For the text-containing cell, return its midpoint in [X, Y] coordinate format. 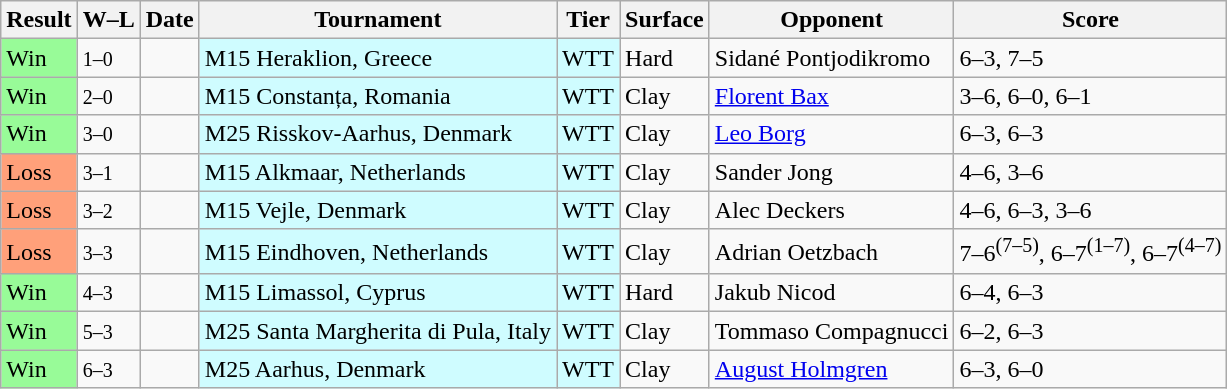
M15 Eindhoven, Netherlands [378, 252]
Opponent [832, 20]
W–L [108, 20]
M15 Constanța, Romania [378, 96]
Result [39, 20]
Florent Bax [832, 96]
Sidané Pontjodikromo [832, 58]
3–2 [108, 210]
6–3 [108, 369]
4–6, 6–3, 3–6 [1090, 210]
3–0 [108, 134]
5–3 [108, 331]
4–3 [108, 293]
2–0 [108, 96]
6–3, 6–3 [1090, 134]
M25 Risskov-Aarhus, Denmark [378, 134]
Adrian Oetzbach [832, 252]
3–1 [108, 172]
August Holmgren [832, 369]
M25 Aarhus, Denmark [378, 369]
M15 Vejle, Denmark [378, 210]
Score [1090, 20]
Surface [665, 20]
3–3 [108, 252]
Tommaso Compagnucci [832, 331]
M15 Alkmaar, Netherlands [378, 172]
Jakub Nicod [832, 293]
Alec Deckers [832, 210]
4–6, 3–6 [1090, 172]
7–6(7–5), 6–7(1–7), 6–7(4–7) [1090, 252]
6–2, 6–3 [1090, 331]
6–4, 6–3 [1090, 293]
M25 Santa Margherita di Pula, Italy [378, 331]
3–6, 6–0, 6–1 [1090, 96]
6–3, 6–0 [1090, 369]
M15 Limassol, Cyprus [378, 293]
1–0 [108, 58]
Sander Jong [832, 172]
Tournament [378, 20]
Date [170, 20]
Tier [588, 20]
M15 Heraklion, Greece [378, 58]
6–3, 7–5 [1090, 58]
Leo Borg [832, 134]
